Return [X, Y] of the center of cell containing provided text 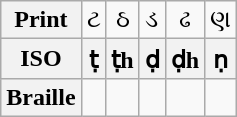
ṭ [94, 59]
ṇ [221, 59]
ઢ [184, 20]
ḍ [152, 59]
Braille [41, 97]
Print [41, 20]
ISO [41, 59]
ṭh [122, 59]
ટ [94, 20]
ḍh [184, 59]
ણ [221, 20]
ઠ [122, 20]
ડ [152, 20]
